Return the [X, Y] coordinate for the center point of the cell that contains the specified text.  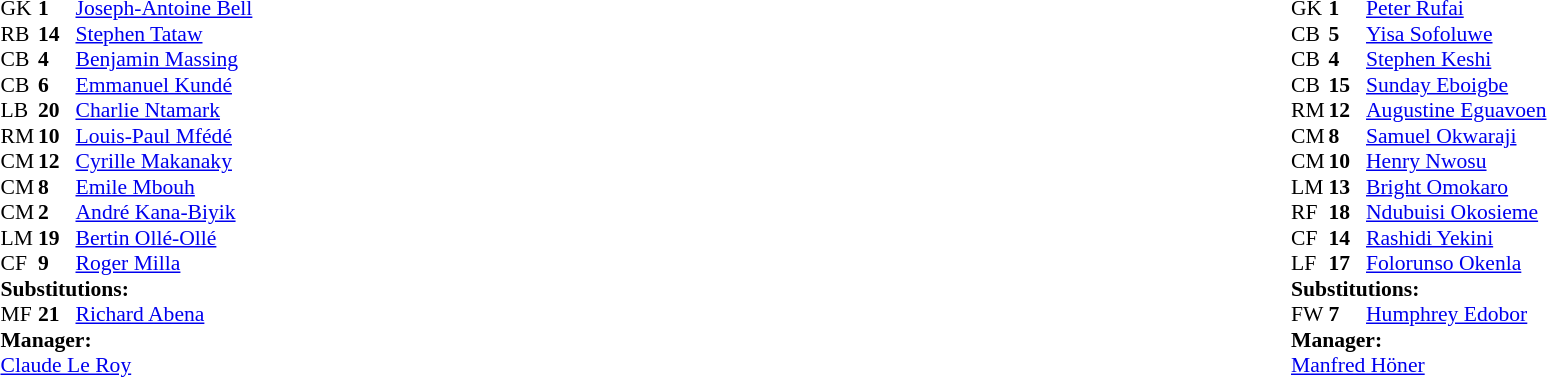
Richard Abena [164, 315]
LF [1310, 263]
Roger Milla [164, 263]
Stephen Keshi [1456, 59]
Humphrey Edobor [1456, 315]
Bertin Ollé-Ollé [164, 238]
19 [57, 238]
Augustine Eguavoen [1456, 111]
Benjamin Massing [164, 59]
FW [1310, 315]
2 [57, 213]
13 [1348, 187]
RF [1310, 213]
Yisa Sofoluwe [1456, 34]
Stephen Tataw [164, 34]
17 [1348, 263]
21 [57, 315]
18 [1348, 213]
Emmanuel Kundé [164, 85]
20 [57, 111]
7 [1348, 315]
15 [1348, 85]
6 [57, 85]
Cyrille Makanaky [164, 161]
MF [19, 315]
9 [57, 263]
Bright Omokaro [1456, 187]
Sunday Eboigbe [1456, 85]
Charlie Ntamark [164, 111]
Folorunso Okenla [1456, 263]
Emile Mbouh [164, 187]
Rashidi Yekini [1456, 238]
Samuel Okwaraji [1456, 136]
Ndubuisi Okosieme [1456, 213]
5 [1348, 34]
RB [19, 34]
Louis-Paul Mfédé [164, 136]
André Kana-Biyik [164, 213]
LB [19, 111]
Henry Nwosu [1456, 161]
